Detect which cell encompasses the target text, then output its [X, Y] center coordinate. 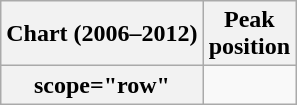
Chart (2006–2012) [102, 34]
scope="row" [102, 85]
Peakposition [249, 34]
